Pinpoint the cell where the given text exists, returning its (x, y) midpoint coordinate. 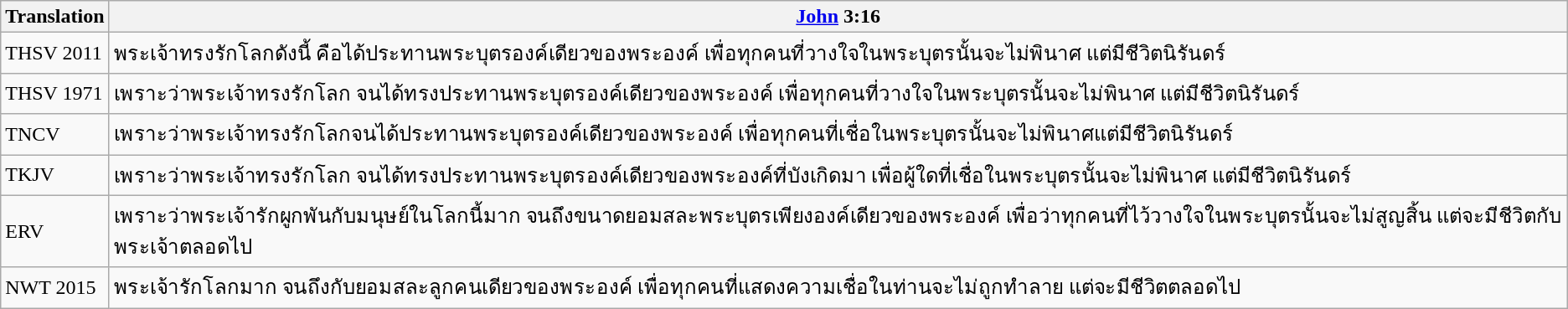
THSV 1971 (55, 94)
เพราะว่าพระเจ้าทรงรักโลก จนได้ทรงประทานพระบุตรองค์เดียวของพระองค์ที่บังเกิดมา เพื่อผู้ใดที่เชื่อในพระบุตรนั้นจะไม่พินาศ แต่มีชีวิตนิรันดร์ (838, 174)
พระเจ้ารักโลกมาก จนถึงกับยอมสละลูกคนเดียวของพระองค์ เพื่อทุกคนที่แสดงความเชื่อในท่านจะไม่ถูกทำลาย แต่จะมีชีวิตตลอดไป (838, 288)
เพราะว่าพระเจ้าทรงรักโลกจนได้ประทานพระบุตรองค์เดียวของพระองค์ เพื่อทุกคนที่เชื่อในพระบุตรนั้นจะไม่พินาศแต่มีชีวิตนิรันดร์ (838, 134)
เพราะ‍ว่าพระ‍เจ้าทรง‍รักโลก จนได้ทรงประ‌ทานพระ‍บุตรองค์เดียวของพระ‍องค์ เพื่อทุก‍คนที่วาง‍ใจในพระ‍บุตรนั้นจะไม่พินาศ แต่มีชีวิตนิรันดร์ (838, 94)
TKJV (55, 174)
THSV 2011 (55, 54)
Translation (55, 17)
ERV (55, 231)
พระ‍เจ้าทรงรักโลกดัง‍นี้ คือได้ประ‌ทานพระ‍บุตรองค์เดียวของพระ‍องค์ เพื่อทุก‍คนที่วาง‍ใจในพระ‍บุตรนั้นจะไม่พินาศ แต่มีชีวิตนิ‌รันดร์ (838, 54)
TNCV (55, 134)
NWT 2015 (55, 288)
John 3:16 (838, 17)
